Find where the given text appears and provide that cell's center as (X, Y) coordinate. 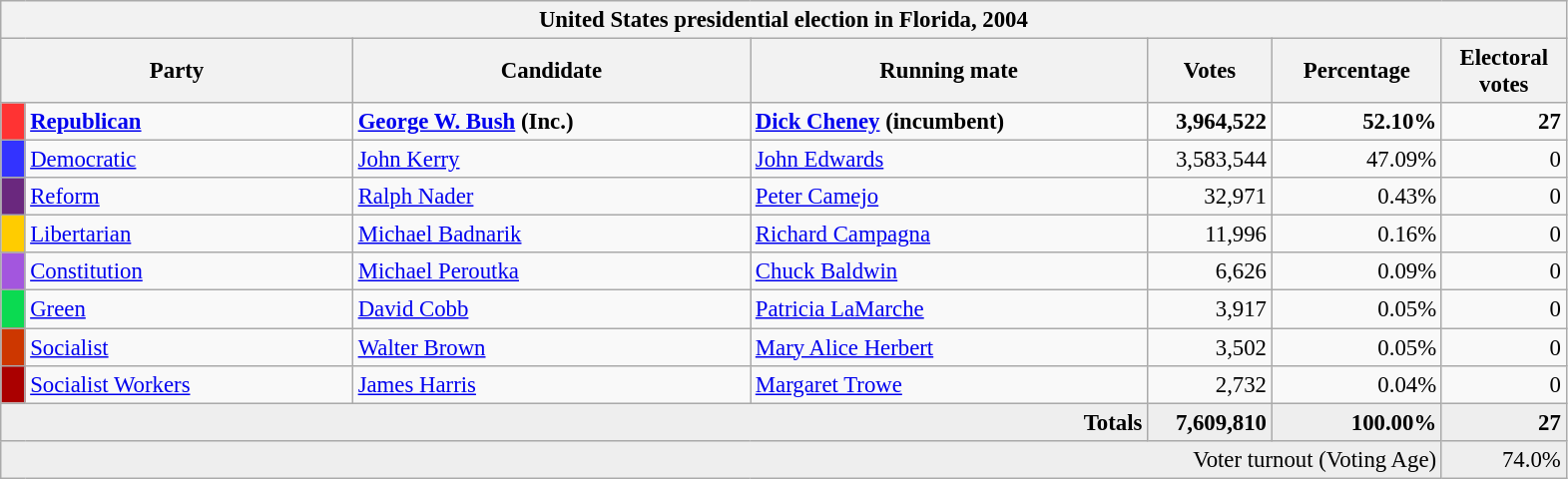
0.16% (1356, 235)
Votes (1210, 72)
Richard Campagna (949, 235)
Party (178, 72)
John Kerry (551, 160)
Mary Alice Herbert (949, 347)
3,917 (1210, 309)
Green (189, 309)
Dick Cheney (incumbent) (949, 122)
47.09% (1356, 160)
Michael Badnarik (551, 235)
3,583,544 (1210, 160)
Totals (575, 422)
Libertarian (189, 235)
Electoral votes (1503, 72)
Percentage (1356, 72)
Walter Brown (551, 347)
Socialist Workers (189, 384)
Constitution (189, 272)
John Edwards (949, 160)
74.0% (1503, 459)
7,609,810 (1210, 422)
David Cobb (551, 309)
0.04% (1356, 384)
52.10% (1356, 122)
3,964,522 (1210, 122)
Reform (189, 197)
Candidate (551, 72)
Patricia LaMarche (949, 309)
2,732 (1210, 384)
0.09% (1356, 272)
Running mate (949, 72)
United States presidential election in Florida, 2004 (784, 20)
Republican (189, 122)
George W. Bush (Inc.) (551, 122)
0.43% (1356, 197)
Socialist (189, 347)
Voter turnout (Voting Age) (722, 459)
100.00% (1356, 422)
32,971 (1210, 197)
Peter Camejo (949, 197)
11,996 (1210, 235)
Michael Peroutka (551, 272)
Margaret Trowe (949, 384)
Ralph Nader (551, 197)
3,502 (1210, 347)
6,626 (1210, 272)
James Harris (551, 384)
Chuck Baldwin (949, 272)
Democratic (189, 160)
